Identify which cell holds the provided text, then report its [X, Y] central coordinate. 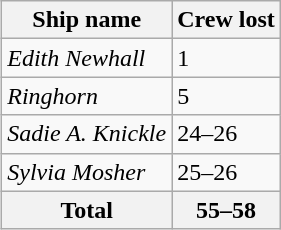
24–26 [226, 134]
5 [226, 96]
1 [226, 58]
55–58 [226, 210]
Ringhorn [87, 96]
Edith Newhall [87, 58]
Sadie A. Knickle [87, 134]
Sylvia Mosher [87, 172]
Ship name [87, 20]
Crew lost [226, 20]
25–26 [226, 172]
Total [87, 210]
